Extract the [X, Y] coordinate from the center of the cell holding the provided text.  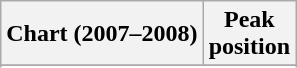
Chart (2007–2008) [102, 34]
Peakposition [249, 34]
